Provide the [x, y] coordinate of the cell's center where the given text is located.  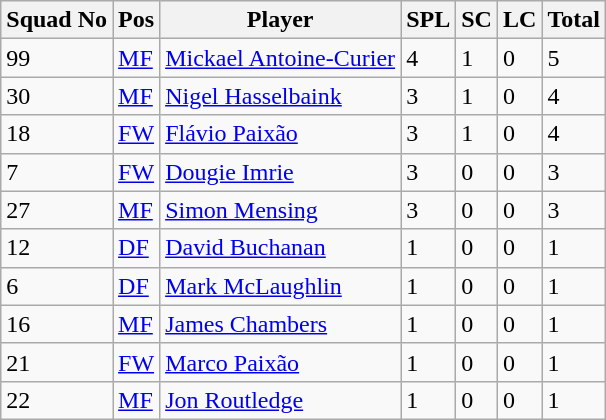
SC [477, 20]
6 [57, 286]
Simon Mensing [280, 210]
Player [280, 20]
David Buchanan [280, 248]
Flávio Paixão [280, 134]
22 [57, 400]
Mickael Antoine-Curier [280, 58]
12 [57, 248]
16 [57, 324]
Marco Paixão [280, 362]
30 [57, 96]
Nigel Hasselbaink [280, 96]
5 [574, 58]
21 [57, 362]
Dougie Imrie [280, 172]
James Chambers [280, 324]
LC [519, 20]
99 [57, 58]
SPL [428, 20]
Mark McLaughlin [280, 286]
27 [57, 210]
Pos [136, 20]
Jon Routledge [280, 400]
18 [57, 134]
Squad No [57, 20]
7 [57, 172]
Total [574, 20]
